Detect which cell encompasses the target text, then output its (x, y) center coordinate. 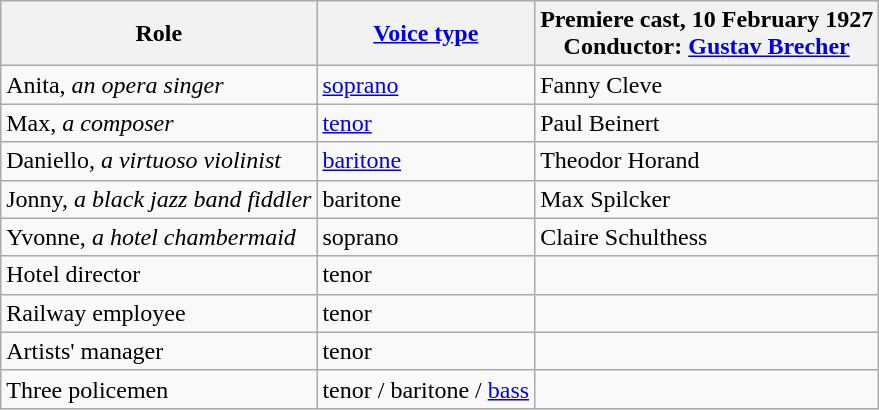
Fanny Cleve (707, 85)
Voice type (426, 34)
Three policemen (159, 389)
Hotel director (159, 275)
Paul Beinert (707, 123)
Railway employee (159, 313)
Yvonne, a hotel chambermaid (159, 237)
Daniello, a virtuoso violinist (159, 161)
Jonny, a black jazz band fiddler (159, 199)
Artists' manager (159, 351)
tenor / baritone / bass (426, 389)
Max Spilcker (707, 199)
Anita, an opera singer (159, 85)
Premiere cast, 10 February 1927Conductor: Gustav Brecher (707, 34)
Claire Schulthess (707, 237)
Max, a composer (159, 123)
Theodor Horand (707, 161)
Role (159, 34)
